Search for the cell housing the specified text and yield its (x, y) center coordinate. 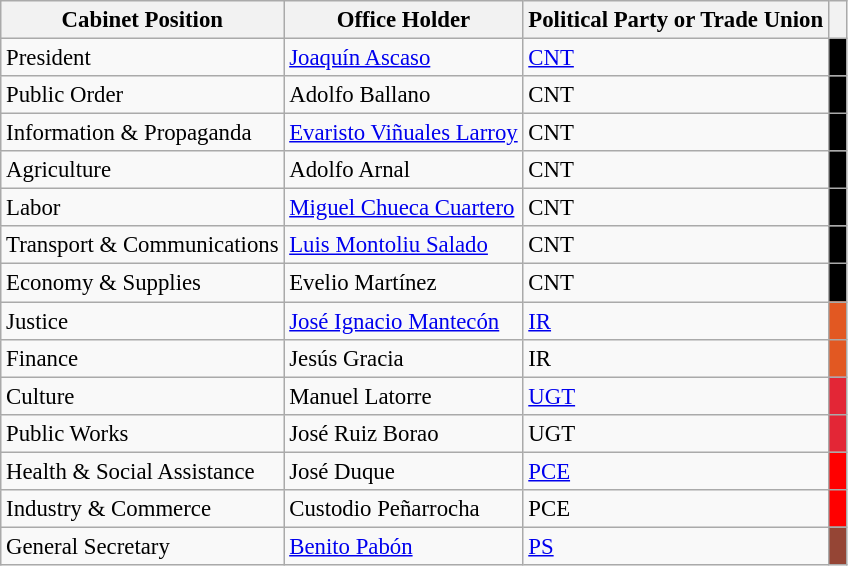
Adolfo Ballano (404, 95)
José Ignacio Mantecón (404, 321)
Health & Social Assistance (142, 471)
Jesús Gracia (404, 358)
José Ruiz Borao (404, 433)
President (142, 58)
Justice (142, 321)
Public Works (142, 433)
Political Party or Trade Union (676, 20)
Transport & Communications (142, 245)
Finance (142, 358)
Office Holder (404, 20)
Labor (142, 208)
Luis Montoliu Salado (404, 245)
Custodio Peñarrocha (404, 509)
Adolfo Arnal (404, 170)
Industry & Commerce (142, 509)
Culture (142, 396)
Agriculture (142, 170)
Cabinet Position (142, 20)
Public Order (142, 95)
PS (676, 546)
General Secretary (142, 546)
Economy & Supplies (142, 283)
José Duque (404, 471)
Benito Pabón (404, 546)
Miguel Chueca Cuartero (404, 208)
Evaristo Viñuales Larroy (404, 133)
Joaquín Ascaso (404, 58)
Information & Propaganda (142, 133)
Manuel Latorre (404, 396)
Evelio Martínez (404, 283)
